Identify which cell holds the provided text, then report its [X, Y] central coordinate. 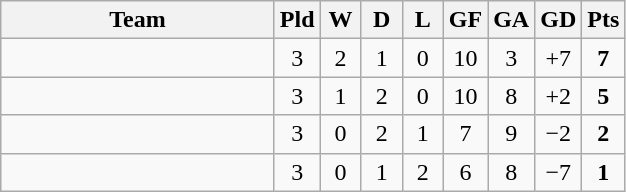
L [422, 20]
9 [512, 134]
+7 [558, 58]
+2 [558, 96]
5 [604, 96]
−2 [558, 134]
−7 [558, 172]
GF [465, 20]
GD [558, 20]
D [382, 20]
Pts [604, 20]
GA [512, 20]
6 [465, 172]
Team [138, 20]
Pld [297, 20]
W [340, 20]
